Return (X, Y) of the center of cell containing provided text 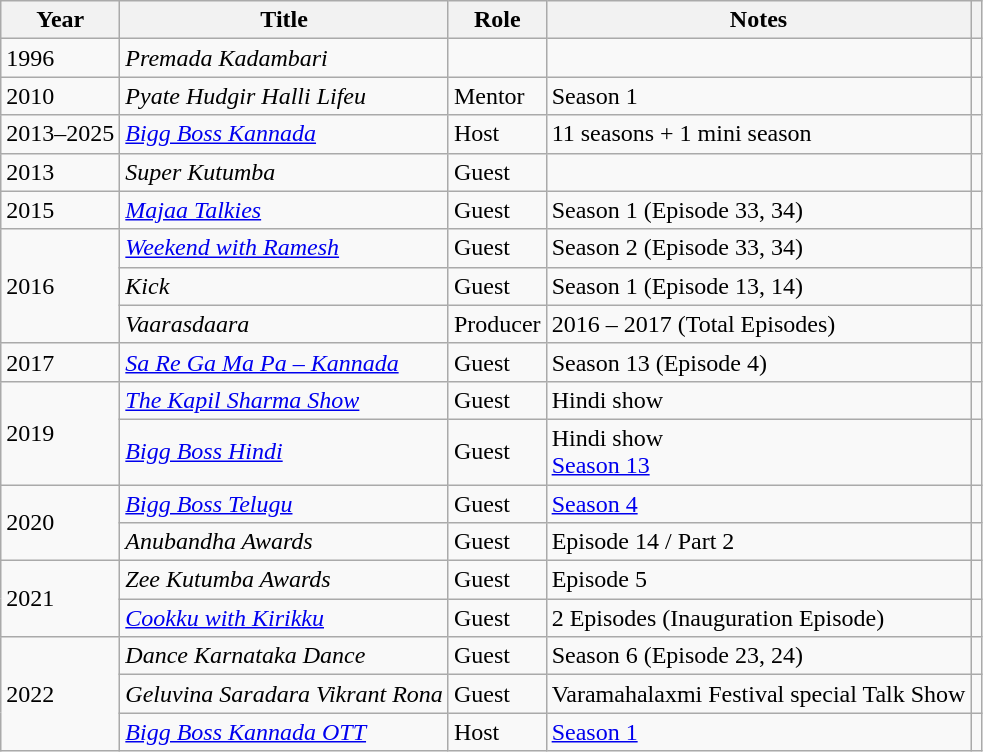
2 Episodes (Inauguration Episode) (758, 618)
2017 (60, 362)
2016 (60, 286)
2013 (60, 172)
1996 (60, 58)
Hindi show (758, 400)
2022 (60, 694)
Anubandha Awards (284, 542)
2016 – 2017 (Total Episodes) (758, 324)
Year (60, 20)
2021 (60, 599)
Cookku with Kirikku (284, 618)
Super Kutumba (284, 172)
Season 1 (Episode 33, 34) (758, 210)
Role (497, 20)
Hindi showSeason 13 (758, 452)
2019 (60, 432)
Zee Kutumba Awards (284, 580)
Bigg Boss Hindi (284, 452)
Bigg Boss Telugu (284, 503)
Season 6 (Episode 23, 24) (758, 656)
Season 2 (Episode 33, 34) (758, 248)
Majaa Talkies (284, 210)
11 seasons + 1 mini season (758, 134)
Season 4 (758, 503)
Mentor (497, 96)
Title (284, 20)
2020 (60, 522)
Weekend with Ramesh (284, 248)
2013–2025 (60, 134)
Premada Kadambari (284, 58)
Varamahalaxmi Festival special Talk Show (758, 694)
Vaarasdaara (284, 324)
2010 (60, 96)
Pyate Hudgir Halli Lifeu (284, 96)
Season 1 (Episode 13, 14) (758, 286)
Season 13 (Episode 4) (758, 362)
The Kapil Sharma Show (284, 400)
Sa Re Ga Ma Pa – Kannada (284, 362)
Producer (497, 324)
Bigg Boss Kannada (284, 134)
Bigg Boss Kannada OTT (284, 732)
Episode 14 / Part 2 (758, 542)
Notes (758, 20)
2015 (60, 210)
Kick (284, 286)
Dance Karnataka Dance (284, 656)
Geluvina Saradara Vikrant Rona (284, 694)
Episode 5 (758, 580)
